Detect which cell encompasses the target text, then output its [x, y] center coordinate. 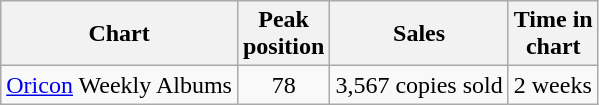
Sales [419, 34]
78 [283, 85]
Oricon Weekly Albums [120, 85]
3,567 copies sold [419, 85]
2 weeks [553, 85]
Peakposition [283, 34]
Chart [120, 34]
Time inchart [553, 34]
